Pinpoint the cell where the given text exists, returning its (x, y) midpoint coordinate. 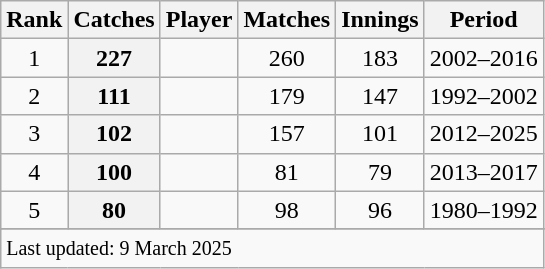
Last updated: 9 March 2025 (272, 248)
Catches (114, 20)
4 (34, 172)
2002–2016 (484, 58)
100 (114, 172)
3 (34, 134)
98 (287, 210)
81 (287, 172)
1980–1992 (484, 210)
Period (484, 20)
1 (34, 58)
227 (114, 58)
2 (34, 96)
102 (114, 134)
5 (34, 210)
96 (380, 210)
1992–2002 (484, 96)
Rank (34, 20)
101 (380, 134)
260 (287, 58)
80 (114, 210)
Innings (380, 20)
2013–2017 (484, 172)
157 (287, 134)
111 (114, 96)
Matches (287, 20)
Player (199, 20)
179 (287, 96)
79 (380, 172)
2012–2025 (484, 134)
147 (380, 96)
183 (380, 58)
